Return [X, Y] of the center of cell containing provided text 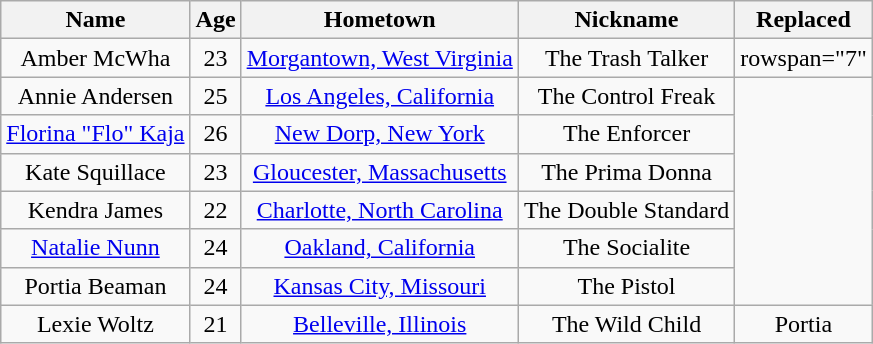
Oakland, California [380, 248]
The Control Freak [626, 96]
Hometown [380, 20]
Gloucester, Massachusetts [380, 172]
Kansas City, Missouri [380, 286]
Charlotte, North Carolina [380, 210]
The Socialite [626, 248]
21 [216, 324]
Belleville, Illinois [380, 324]
Kate Squillace [96, 172]
Morgantown, West Virginia [380, 58]
22 [216, 210]
Florina "Flo" Kaja [96, 134]
The Trash Talker [626, 58]
The Pistol [626, 286]
Los Angeles, California [380, 96]
The Double Standard [626, 210]
26 [216, 134]
The Prima Donna [626, 172]
25 [216, 96]
rowspan="7" [804, 58]
Portia [804, 324]
Name [96, 20]
Portia Beaman [96, 286]
The Wild Child [626, 324]
Natalie Nunn [96, 248]
New Dorp, New York [380, 134]
Kendra James [96, 210]
Replaced [804, 20]
Nickname [626, 20]
Lexie Woltz [96, 324]
The Enforcer [626, 134]
Age [216, 20]
Annie Andersen [96, 96]
Amber McWha [96, 58]
